Search for the cell housing the specified text and yield its (x, y) center coordinate. 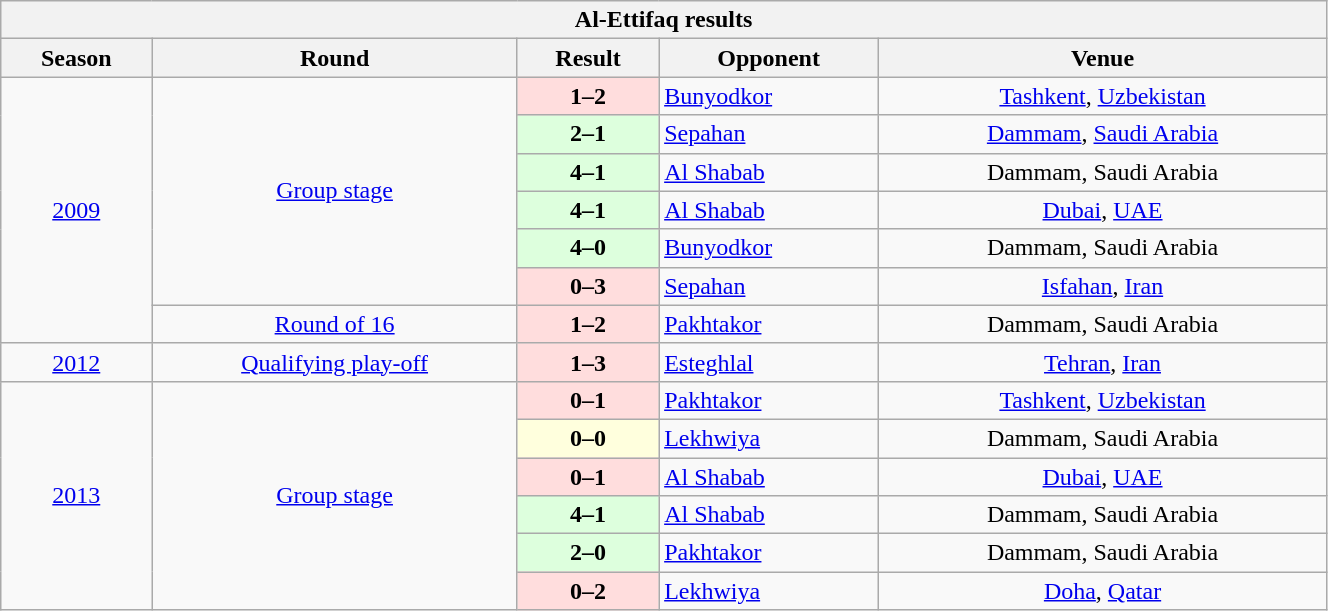
Round (335, 58)
Al-Ettifaq results (664, 20)
0–2 (588, 591)
0–3 (588, 286)
4–0 (588, 248)
2–0 (588, 553)
Round of 16 (335, 324)
Isfahan, Iran (1103, 286)
Esteghlal (769, 362)
2013 (76, 495)
2–1 (588, 134)
Result (588, 58)
Tehran, Iran (1103, 362)
Doha, Qatar (1103, 591)
Qualifying play-off (335, 362)
Season (76, 58)
1–3 (588, 362)
2009 (76, 210)
Venue (1103, 58)
Opponent (769, 58)
2012 (76, 362)
0–0 (588, 438)
